Search for the cell housing the specified text and yield its [x, y] center coordinate. 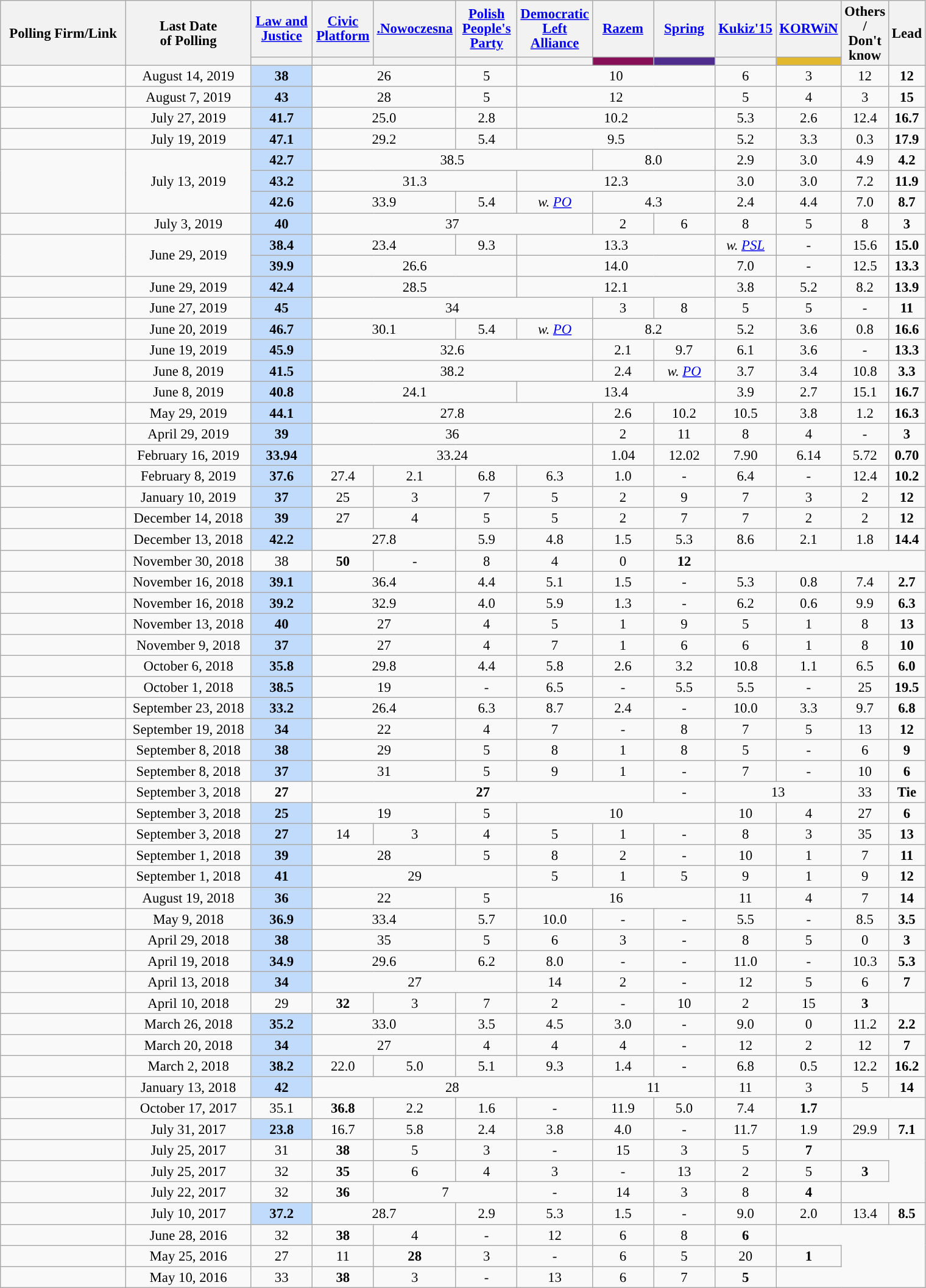
July 19, 2019 [188, 139]
1.3 [623, 603]
23.8 [281, 1129]
37.6 [281, 476]
39.1 [281, 582]
2.0 [809, 1214]
w. PSL [746, 245]
June 27, 2019 [188, 308]
May 25, 2016 [188, 1256]
29.2 [384, 139]
4.3 [653, 202]
34.9 [281, 961]
45.9 [281, 350]
9.5 [616, 139]
10.3 [865, 961]
September 23, 2018 [188, 708]
1.2 [865, 413]
15.0 [907, 245]
Tie [907, 793]
46.7 [281, 329]
November 9, 2018 [188, 646]
36.8 [344, 1108]
16.6 [907, 329]
November 13, 2018 [188, 624]
1.4 [623, 1066]
August 14, 2019 [188, 77]
1.7 [809, 1108]
33.4 [384, 918]
40.8 [281, 392]
41 [281, 877]
July 3, 2019 [188, 224]
6.14 [809, 456]
April 29, 2019 [188, 435]
February 8, 2019 [188, 476]
43 [281, 97]
3.7 [746, 371]
31.3 [415, 181]
July 22, 2017 [188, 1192]
27.4 [344, 476]
1.6 [486, 1108]
15.1 [865, 392]
28.5 [415, 286]
10.5 [746, 413]
33.0 [384, 1024]
Razem [623, 29]
45 [281, 308]
June 28, 2016 [188, 1235]
42.6 [281, 202]
.Nowoczesna [414, 29]
August 19, 2018 [188, 898]
37.2 [281, 1214]
0.5 [809, 1066]
KORWiN [809, 29]
35.2 [281, 1024]
1.8 [865, 540]
6.4 [746, 476]
September 19, 2018 [188, 730]
March 20, 2018 [188, 1045]
39.2 [281, 603]
December 13, 2018 [188, 540]
April 29, 2018 [188, 940]
29.9 [865, 1129]
January 13, 2018 [188, 1088]
0.6 [809, 603]
Last Dateof Polling [188, 33]
July 13, 2019 [188, 181]
32.9 [384, 603]
1.9 [809, 1129]
5.72 [865, 456]
7.90 [746, 456]
Kukiz'15 [746, 29]
Civic Platform [344, 29]
June 19, 2019 [188, 350]
July 10, 2017 [188, 1214]
4.8 [554, 540]
50 [344, 560]
11.0 [746, 961]
3.4 [809, 371]
12.02 [685, 456]
33.9 [384, 202]
3.2 [685, 666]
23.4 [384, 245]
April 10, 2018 [188, 1004]
Others /Don't know [865, 33]
33.24 [453, 456]
43.2 [281, 181]
33.94 [281, 456]
March 2, 2018 [188, 1066]
20 [746, 1256]
16.3 [907, 413]
1.0 [623, 476]
March 26, 2018 [188, 1024]
5.7 [486, 918]
12.3 [616, 181]
October 1, 2018 [188, 687]
11.2 [865, 1024]
4.2 [907, 161]
38.4 [281, 245]
41.7 [281, 118]
24.1 [415, 392]
June 20, 2019 [188, 329]
May 10, 2016 [188, 1276]
39.9 [281, 266]
October 6, 2018 [188, 666]
22.0 [344, 1066]
0.3 [865, 139]
17.9 [907, 139]
February 16, 2019 [188, 456]
7.2 [865, 181]
26 [384, 77]
3.9 [746, 392]
36.4 [384, 582]
16 [616, 898]
August 7, 2019 [188, 97]
4.9 [865, 161]
28.7 [384, 1214]
26.6 [415, 266]
29.8 [384, 666]
May 29, 2019 [188, 413]
35.8 [281, 666]
6.0 [907, 666]
42.4 [281, 286]
15.6 [865, 245]
6.1 [746, 350]
12.2 [865, 1066]
14.0 [616, 266]
13.9 [907, 286]
October 17, 2017 [188, 1108]
30.1 [384, 329]
35.1 [281, 1108]
41.5 [281, 371]
26.4 [384, 708]
1.04 [623, 456]
4.5 [554, 1024]
Democratic Left Alliance [554, 29]
December 14, 2018 [188, 519]
25.0 [384, 118]
0.70 [907, 456]
47.1 [281, 139]
19.5 [907, 687]
January 10, 2019 [188, 497]
1.1 [809, 666]
Polling Firm/Link [63, 33]
29.6 [384, 961]
April 13, 2018 [188, 982]
April 19, 2018 [188, 961]
Polish People's Party [486, 29]
14.4 [907, 540]
42.7 [281, 161]
12.5 [865, 266]
12.1 [616, 286]
July 27, 2019 [188, 118]
16.2 [907, 1066]
Lead [907, 33]
Law and Justice [281, 29]
November 30, 2018 [188, 560]
2.8 [486, 118]
42.2 [281, 540]
July 31, 2017 [188, 1129]
33.2 [281, 708]
44.1 [281, 413]
7.1 [907, 1129]
9.9 [865, 603]
42 [281, 1088]
Spring [685, 29]
8.6 [746, 540]
36.9 [281, 918]
32.6 [453, 350]
May 9, 2018 [188, 918]
11.7 [746, 1129]
